Extract the [X, Y] coordinate from the center of the cell holding the provided text.  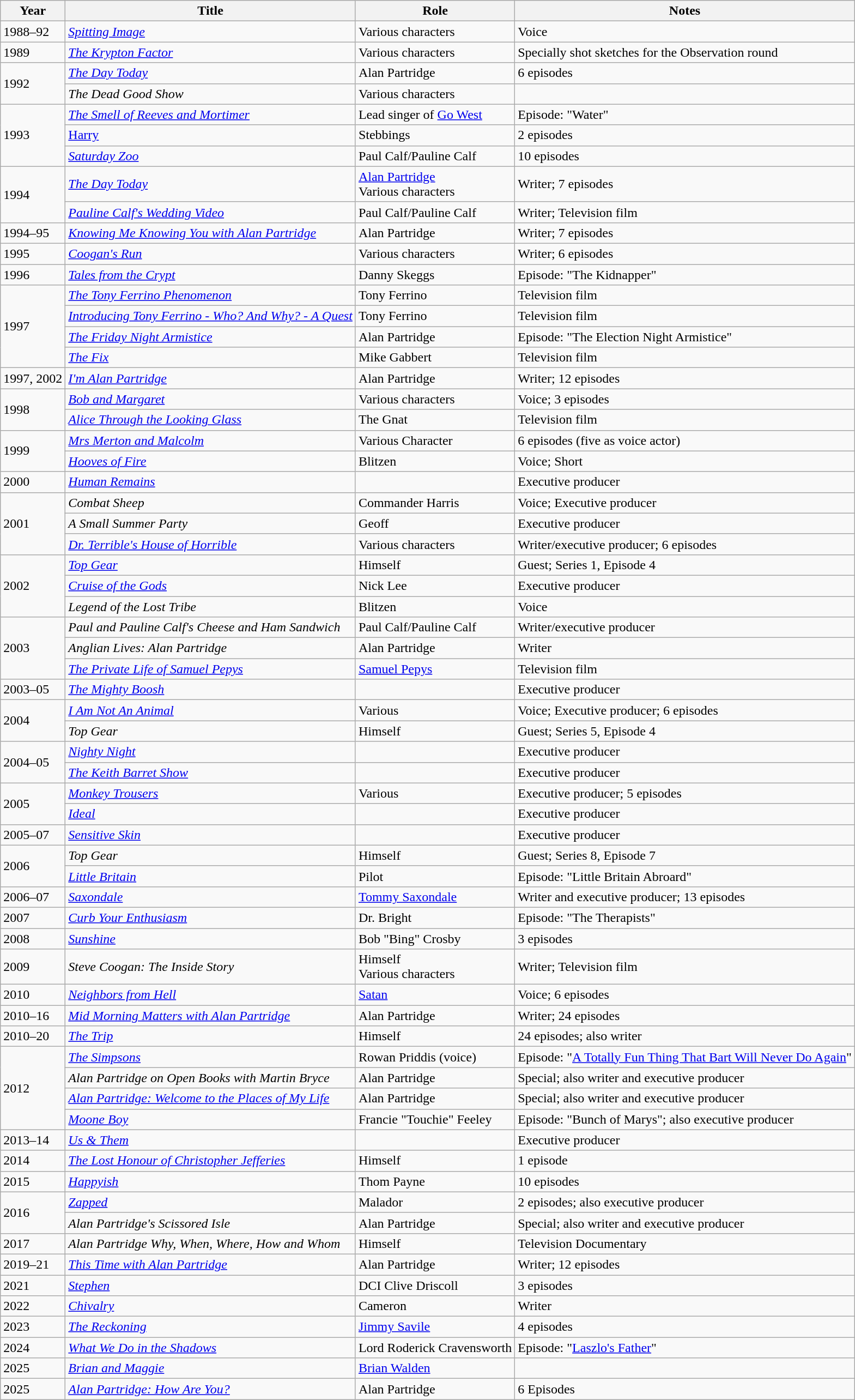
The Dead Good Show [210, 94]
Combat Sheep [210, 503]
The Friday Night Armistice [210, 337]
Alan Partridge Why, When, Where, How and Whom [210, 1244]
1 episode [685, 1161]
Lord Roderick Cravensworth [435, 1348]
2010 [33, 995]
2 episodes; also executive producer [685, 1202]
Satan [435, 995]
Paul and Pauline Calf's Cheese and Ham Sandwich [210, 627]
Zapped [210, 1202]
Brian Walden [435, 1368]
Thom Payne [435, 1181]
Little Britain [210, 876]
Episode: "Laszlo's Father" [685, 1348]
Francie "Touchie" Feeley [435, 1119]
2022 [33, 1306]
2005 [33, 804]
Sunshine [210, 938]
The Mighty Boosh [210, 690]
The Fix [210, 358]
1994–95 [33, 233]
Alan Partridge Various characters [435, 184]
I Am Not An Animal [210, 710]
2001 [33, 523]
Pauline Calf's Wedding Video [210, 212]
Pilot [435, 876]
Neighbors from Hell [210, 995]
Tales from the Crypt [210, 274]
1995 [33, 254]
1998 [33, 409]
2023 [33, 1327]
Cruise of the Gods [210, 586]
Commander Harris [435, 503]
Ideal [210, 814]
2010–16 [33, 1016]
Mrs Merton and Malcolm [210, 440]
Writer; 24 episodes [685, 1016]
Specially shot sketches for the Observation round [685, 52]
Writer/executive producer [685, 627]
What We Do in the Shadows [210, 1348]
2010–20 [33, 1036]
Nick Lee [435, 586]
1997, 2002 [33, 378]
Episode: "The Kidnapper" [685, 274]
Year [33, 11]
2024 [33, 1348]
4 episodes [685, 1327]
Writer/executive producer; 6 episodes [685, 544]
Malador [435, 1202]
Tommy Saxondale [435, 897]
This Time with Alan Partridge [210, 1264]
Writer and executive producer; 13 episodes [685, 897]
Happyish [210, 1181]
Mike Gabbert [435, 358]
Voice; 6 episodes [685, 995]
Spitting Image [210, 32]
1989 [33, 52]
Rowan Priddis (voice) [435, 1057]
The Reckoning [210, 1327]
Guest; Series 5, Episode 4 [685, 731]
Episode: "Bunch of Marys"; also executive producer [685, 1119]
Voice; Executive producer [685, 503]
Alan Partridge: Welcome to the Places of My Life [210, 1099]
2021 [33, 1285]
Knowing Me Knowing You with Alan Partridge [210, 233]
Various Character [435, 440]
The Krypton Factor [210, 52]
Mid Morning Matters with Alan Partridge [210, 1016]
Coogan's Run [210, 254]
Monkey Trousers [210, 793]
Bob "Bing" Crosby [435, 938]
Steve Coogan: The Inside Story [210, 967]
Saturday Zoo [210, 156]
2003–05 [33, 690]
Samuel Pepys [435, 669]
Lead singer of Go West [435, 114]
Legend of the Lost Tribe [210, 607]
Notes [685, 11]
Voice; Executive producer; 6 episodes [685, 710]
Episode: "The Election Night Armistice" [685, 337]
Episode: "Water" [685, 114]
Human Remains [210, 482]
Moone Boy [210, 1119]
The Lost Honour of Christopher Jefferies [210, 1161]
Cameron [435, 1306]
Chivalry [210, 1306]
2013–14 [33, 1140]
Episode: "Little Britain Abroard" [685, 876]
The Keith Barret Show [210, 773]
Introducing Tony Ferrino - Who? And Why? - A Quest [210, 316]
Bob and Margaret [210, 399]
Hooves of Fire [210, 461]
1988–92 [33, 32]
Episode: "A Totally Fun Thing That Bart Will Never Do Again" [685, 1057]
Stephen [210, 1285]
Us & Them [210, 1140]
1999 [33, 451]
Danny Skeggs [435, 274]
Dr. Terrible's House of Horrible [210, 544]
2015 [33, 1181]
Himself Various characters [435, 967]
2 episodes [685, 135]
Sensitive Skin [210, 835]
The Private Life of Samuel Pepys [210, 669]
Dr. Bright [435, 918]
Writer; 6 episodes [685, 254]
Curb Your Enthusiasm [210, 918]
DCI Clive Driscoll [435, 1285]
Nighty Night [210, 752]
2005–07 [33, 835]
Guest; Series 8, Episode 7 [685, 855]
Alan Partridge on Open Books with Martin Bryce [210, 1078]
2000 [33, 482]
Title [210, 11]
Alice Through the Looking Glass [210, 420]
2019–21 [33, 1264]
Voice; 3 episodes [685, 399]
2017 [33, 1244]
Voice; Short [685, 461]
Jimmy Savile [435, 1327]
2014 [33, 1161]
6 Episodes [685, 1389]
A Small Summer Party [210, 523]
1992 [33, 83]
Brian and Maggie [210, 1368]
1993 [33, 135]
Saxondale [210, 897]
2003 [33, 648]
Role [435, 11]
6 episodes (five as voice actor) [685, 440]
The Tony Ferrino Phenomenon [210, 295]
6 episodes [685, 73]
Geoff [435, 523]
Anglian Lives: Alan Partridge [210, 648]
Stebbings [435, 135]
1996 [33, 274]
Television Documentary [685, 1244]
I'm Alan Partridge [210, 378]
2009 [33, 967]
Episode: "The Therapists" [685, 918]
1997 [33, 327]
24 episodes; also writer [685, 1036]
2007 [33, 918]
Executive producer; 5 episodes [685, 793]
Guest; Series 1, Episode 4 [685, 565]
The Trip [210, 1036]
1994 [33, 194]
2016 [33, 1212]
The Smell of Reeves and Mortimer [210, 114]
2004–05 [33, 762]
2008 [33, 938]
2004 [33, 721]
2012 [33, 1088]
Alan Partridge's Scissored Isle [210, 1223]
The Simpsons [210, 1057]
Alan Partridge: How Are You? [210, 1389]
2006 [33, 866]
2002 [33, 586]
2006–07 [33, 897]
Harry [210, 135]
The Gnat [435, 420]
